Output the [x, y] coordinate of the center of the cell containing the given text.  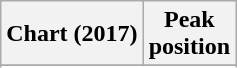
Chart (2017) [72, 34]
Peak position [189, 34]
